Return the (X, Y) coordinate for the center point of the cell that contains the specified text.  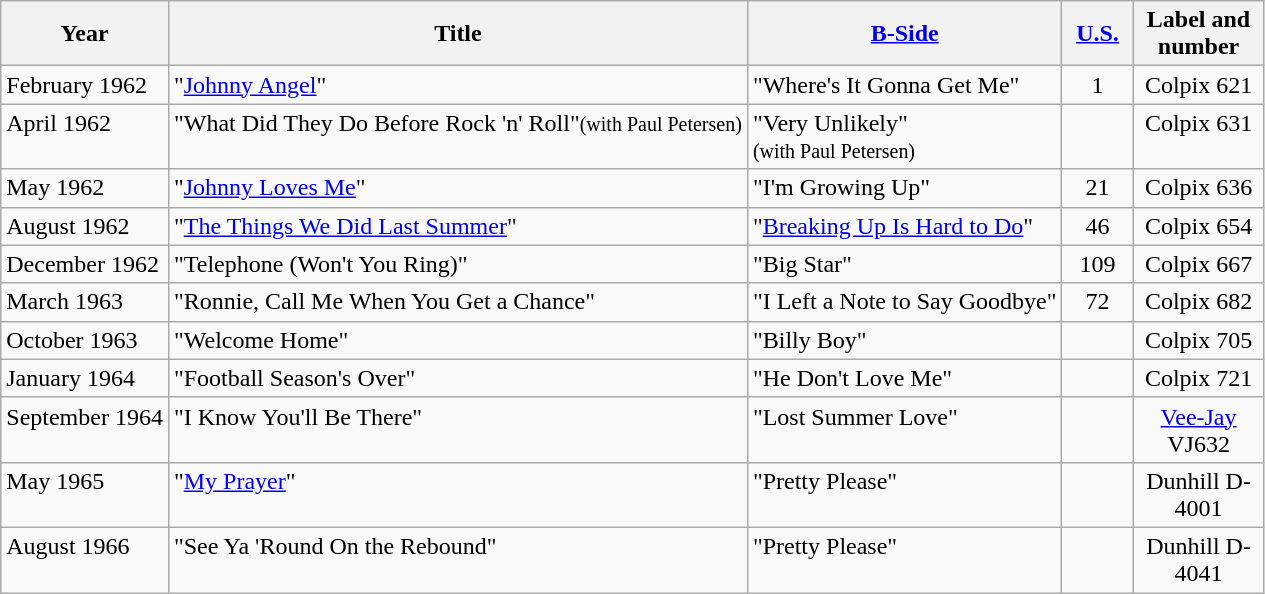
May 1962 (85, 188)
"I Left a Note to Say Goodbye" (904, 302)
Colpix 667 (1198, 264)
"Very Unlikely"(with Paul Petersen) (904, 136)
72 (1098, 302)
Colpix 705 (1198, 340)
April 1962 (85, 136)
"Breaking Up Is Hard to Do" (904, 226)
"See Ya 'Round On the Rebound" (458, 560)
Vee-Jay VJ632 (1198, 430)
Colpix 631 (1198, 136)
"Welcome Home" (458, 340)
Colpix 654 (1198, 226)
Dunhill D-4041 (1198, 560)
August 1966 (85, 560)
August 1962 (85, 226)
B-Side (904, 34)
Colpix 721 (1198, 378)
"I'm Growing Up" (904, 188)
Colpix 621 (1198, 85)
1 (1098, 85)
"Telephone (Won't You Ring)" (458, 264)
Year (85, 34)
January 1964 (85, 378)
Title (458, 34)
21 (1098, 188)
"I Know You'll Be There" (458, 430)
"Ronnie, Call Me When You Get a Chance" (458, 302)
"Johnny Angel" (458, 85)
"Big Star" (904, 264)
October 1963 (85, 340)
"He Don't Love Me" (904, 378)
December 1962 (85, 264)
U.S. (1098, 34)
"My Prayer" (458, 494)
September 1964 (85, 430)
"Where's It Gonna Get Me" (904, 85)
Colpix 682 (1198, 302)
"Football Season's Over" (458, 378)
March 1963 (85, 302)
May 1965 (85, 494)
46 (1098, 226)
February 1962 (85, 85)
109 (1098, 264)
Colpix 636 (1198, 188)
"What Did They Do Before Rock 'n' Roll"(with Paul Petersen) (458, 136)
Dunhill D-4001 (1198, 494)
"Billy Boy" (904, 340)
"Johnny Loves Me" (458, 188)
"The Things We Did Last Summer" (458, 226)
"Lost Summer Love" (904, 430)
Label and number (1198, 34)
